Return [X, Y] of the center of cell containing provided text 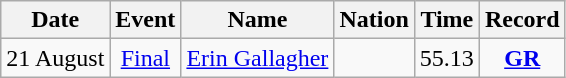
Time [446, 20]
Final [146, 58]
Event [146, 20]
Record [522, 20]
21 August [56, 58]
Date [56, 20]
Name [258, 20]
GR [522, 58]
55.13 [446, 58]
Erin Gallagher [258, 58]
Nation [374, 20]
